Search for the cell housing the specified text and yield its (X, Y) center coordinate. 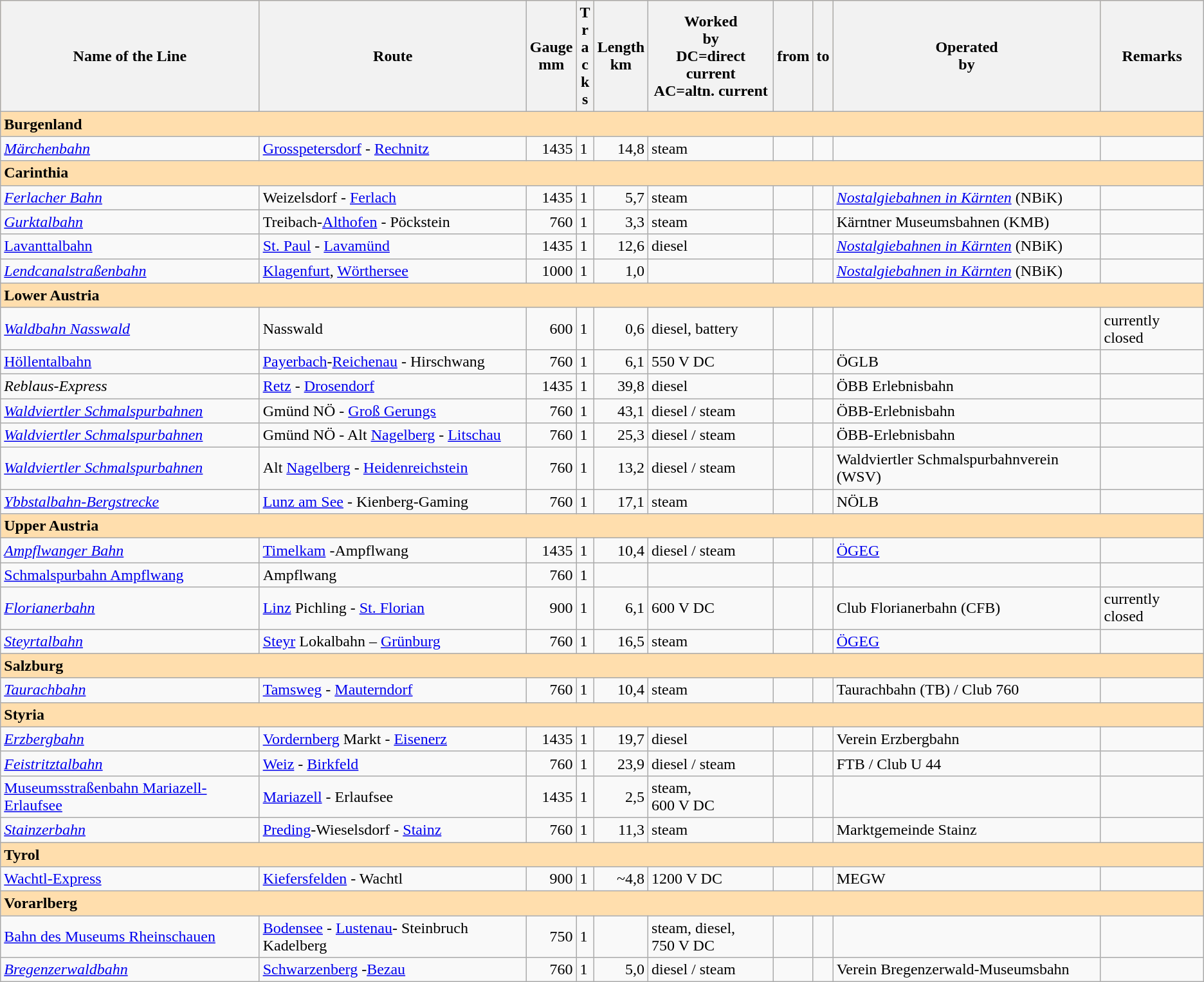
Verein Bregenzerwald-Museumsbahn (967, 970)
Museumsstraßenbahn Mariazell-Erlaufsee (130, 796)
Schwarzenberg -Bezau (392, 970)
17,1 (621, 502)
Nasswald (392, 328)
Erzbergbahn (130, 739)
Stainzerbahn (130, 830)
Lengthkm (621, 57)
13,2 (621, 468)
2,5 (621, 796)
1000 (551, 271)
FTB / Club U 44 (967, 763)
Upper Austria (602, 526)
Operatedby (967, 57)
750 (551, 936)
1200 V DC (711, 879)
43,1 (621, 411)
Carinthia (602, 173)
Wachtl-Express (130, 879)
Styria (602, 714)
0,6 (621, 328)
Bodensee - Lustenau- Steinbruch Kadelberg (392, 936)
Alt Nagelberg - Heidenreichstein (392, 468)
1,0 (621, 271)
Retz - Drosendorf (392, 386)
23,9 (621, 763)
39,8 (621, 386)
Tracks (585, 57)
steam, 600 V DC (711, 796)
Gmünd NÖ - Groß Gerungs (392, 411)
Weiz - Birkfeld (392, 763)
Mariazell - Erlaufsee (392, 796)
Schmalspurbahn Ampflwang (130, 575)
Timelkam -Ampflwang (392, 550)
Marktgemeinde Stainz (967, 830)
600 (551, 328)
Bahn des Museums Rheinschauen (130, 936)
from (794, 57)
Gurktalbahn (130, 222)
to (823, 57)
Tamsweg - Mauterndorf (392, 690)
Steyr Lokalbahn – Grünburg (392, 641)
16,5 (621, 641)
Lendcanalstraßenbahn (130, 271)
Waldbahn Nasswald (130, 328)
5,7 (621, 197)
Club Florianerbahn (CFB) (967, 608)
Vordernberg Markt - Eisenerz (392, 739)
Ampflwang (392, 575)
Kärntner Museumsbahnen (KMB) (967, 222)
14,8 (621, 149)
St. Paul - Lavamünd (392, 246)
Remarks (1152, 57)
3,3 (621, 222)
Höllentalbahn (130, 361)
Linz Pichling - St. Florian (392, 608)
Klagenfurt, Wörthersee (392, 271)
Vorarlberg (602, 904)
MEGW (967, 879)
Preding-Wieselsdorf - Stainz (392, 830)
Lavanttalbahn (130, 246)
19,7 (621, 739)
WorkedbyDC=direct currentAC=altn. current (711, 57)
Ferlacher Bahn (130, 197)
ÖBB Erlebnisbahn (967, 386)
Burgenland (602, 124)
Grosspetersdorf - Rechnitz (392, 149)
Lower Austria (602, 295)
Name of the Line (130, 57)
11,3 (621, 830)
steam, diesel, 750 V DC (711, 936)
12,6 (621, 246)
Steyrtalbahn (130, 641)
Florianerbahn (130, 608)
~4,8 (621, 879)
Salzburg (602, 666)
Ampflwanger Bahn (130, 550)
Tyrol (602, 855)
Payerbach-Reichenau - Hirschwang (392, 361)
Lunz am See - Kienberg-Gaming (392, 502)
Gaugemm (551, 57)
Weizelsdorf - Ferlach (392, 197)
Märchenbahn (130, 149)
Taurachbahn (TB) / Club 760 (967, 690)
25,3 (621, 435)
600 V DC (711, 608)
ÖGLB (967, 361)
Verein Erzbergbahn (967, 739)
NÖLB (967, 502)
Ybbstalbahn-Bergstrecke (130, 502)
Gmünd NÖ - Alt Nagelberg - Litschau (392, 435)
5,0 (621, 970)
Reblaus-Express (130, 386)
Waldviertler Schmalspurbahnverein (WSV) (967, 468)
Route (392, 57)
Treibach-Althofen - Pöckstein (392, 222)
Bregenzerwaldbahn (130, 970)
Kiefersfelden - Wachtl (392, 879)
Feistritztalbahn (130, 763)
diesel, battery (711, 328)
Taurachbahn (130, 690)
550 V DC (711, 361)
